Find where the given text appears and provide that cell's center as [x, y] coordinate. 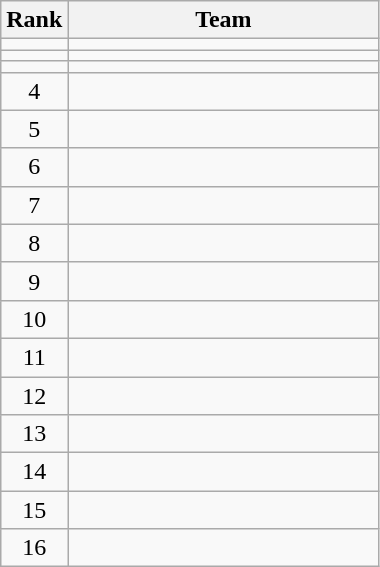
Rank [34, 20]
12 [34, 395]
7 [34, 205]
6 [34, 167]
11 [34, 357]
13 [34, 434]
15 [34, 510]
4 [34, 91]
14 [34, 472]
9 [34, 281]
Team [224, 20]
10 [34, 319]
8 [34, 243]
16 [34, 548]
5 [34, 129]
